Locate the cell with the specified text and output its [x, y] center coordinate. 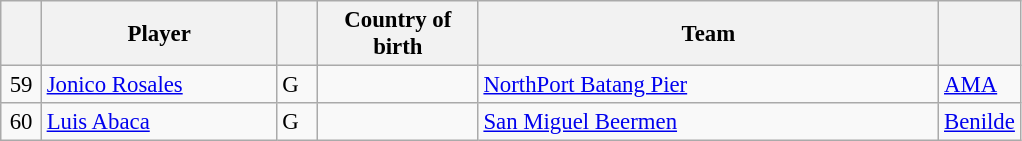
Jonico Rosales [159, 85]
AMA [980, 85]
Player [159, 34]
Team [708, 34]
San Miguel Beermen [708, 122]
59 [22, 85]
Country of birth [398, 34]
Luis Abaca [159, 122]
60 [22, 122]
NorthPort Batang Pier [708, 85]
Benilde [980, 122]
